Locate the cell with the specified text and output its (x, y) center coordinate. 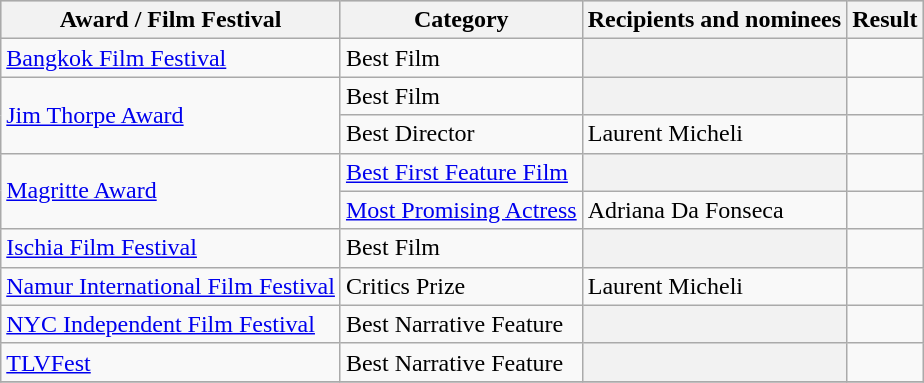
Recipients and nominees (714, 20)
Adriana Da Fonseca (714, 210)
Most Promising Actress (461, 210)
Best Director (461, 134)
Category (461, 20)
Award / Film Festival (171, 20)
Critics Prize (461, 286)
Bangkok Film Festival (171, 58)
Magritte Award (171, 191)
Ischia Film Festival (171, 248)
Best First Feature Film (461, 172)
Jim Thorpe Award (171, 115)
Namur International Film Festival (171, 286)
NYC Independent Film Festival (171, 324)
Result (885, 20)
TLVFest (171, 362)
